Output the [X, Y] coordinate of the center of the cell containing the given text.  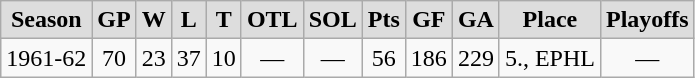
Place [550, 20]
W [154, 20]
L [188, 20]
70 [114, 58]
23 [154, 58]
5., EPHL [550, 58]
1961-62 [46, 58]
T [224, 20]
Season [46, 20]
37 [188, 58]
186 [428, 58]
SOL [332, 20]
229 [476, 58]
GF [428, 20]
GA [476, 20]
OTL [272, 20]
10 [224, 58]
56 [384, 58]
Pts [384, 20]
GP [114, 20]
Playoffs [647, 20]
